Scan for the cell matching the given text and deliver its (x, y) coordinate at center. 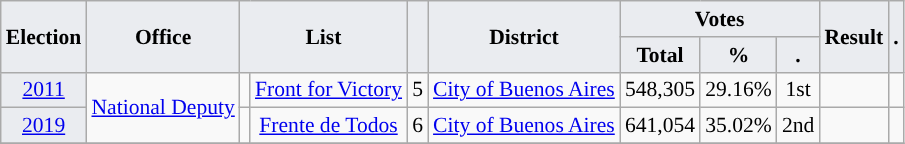
2nd (798, 126)
548,305 (660, 90)
29.16% (738, 90)
Total (660, 55)
641,054 (660, 126)
% (738, 55)
2011 (44, 90)
6 (418, 126)
Frente de Todos (328, 126)
Election (44, 36)
1st (798, 90)
Votes (720, 19)
2019 (44, 126)
35.02% (738, 126)
Front for Victory (328, 90)
5 (418, 90)
National Deputy (162, 108)
District (524, 36)
List (324, 36)
Office (162, 36)
Result (854, 36)
